Determine the [X, Y] coordinate at the center of the cell enclosing the given text.  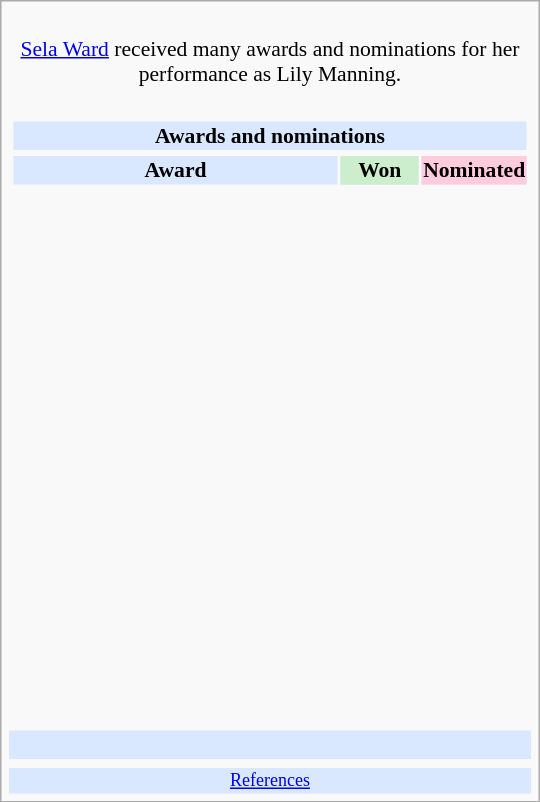
Nominated [474, 170]
References [270, 781]
Award [175, 170]
Awards and nominations [270, 135]
Won [380, 170]
Awards and nominations Award Won Nominated [270, 409]
Sela Ward received many awards and nominations for her performance as Lily Manning. [270, 49]
